Locate the cell with the specified text and output its [x, y] center coordinate. 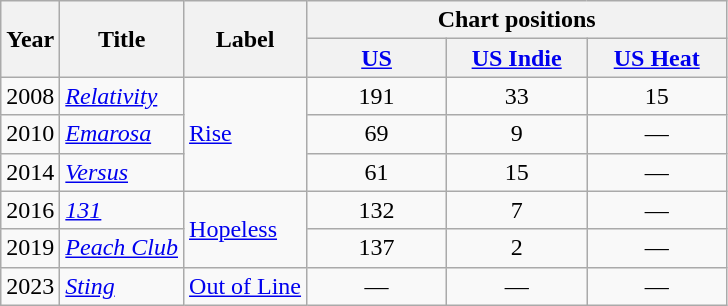
US Indie [517, 58]
Out of Line [246, 286]
2023 [30, 286]
2019 [30, 248]
US Heat [657, 58]
33 [517, 96]
132 [377, 210]
69 [377, 134]
191 [377, 96]
Versus [122, 172]
Hopeless [246, 229]
61 [377, 172]
Year [30, 39]
2 [517, 248]
137 [377, 248]
Chart positions [517, 20]
9 [517, 134]
2008 [30, 96]
2016 [30, 210]
2010 [30, 134]
US [377, 58]
Label [246, 39]
Emarosa [122, 134]
Title [122, 39]
Rise [246, 134]
Sting [122, 286]
131 [122, 210]
Relativity [122, 96]
Peach Club [122, 248]
2014 [30, 172]
7 [517, 210]
